Identify which cell holds the provided text, then report its [X, Y] central coordinate. 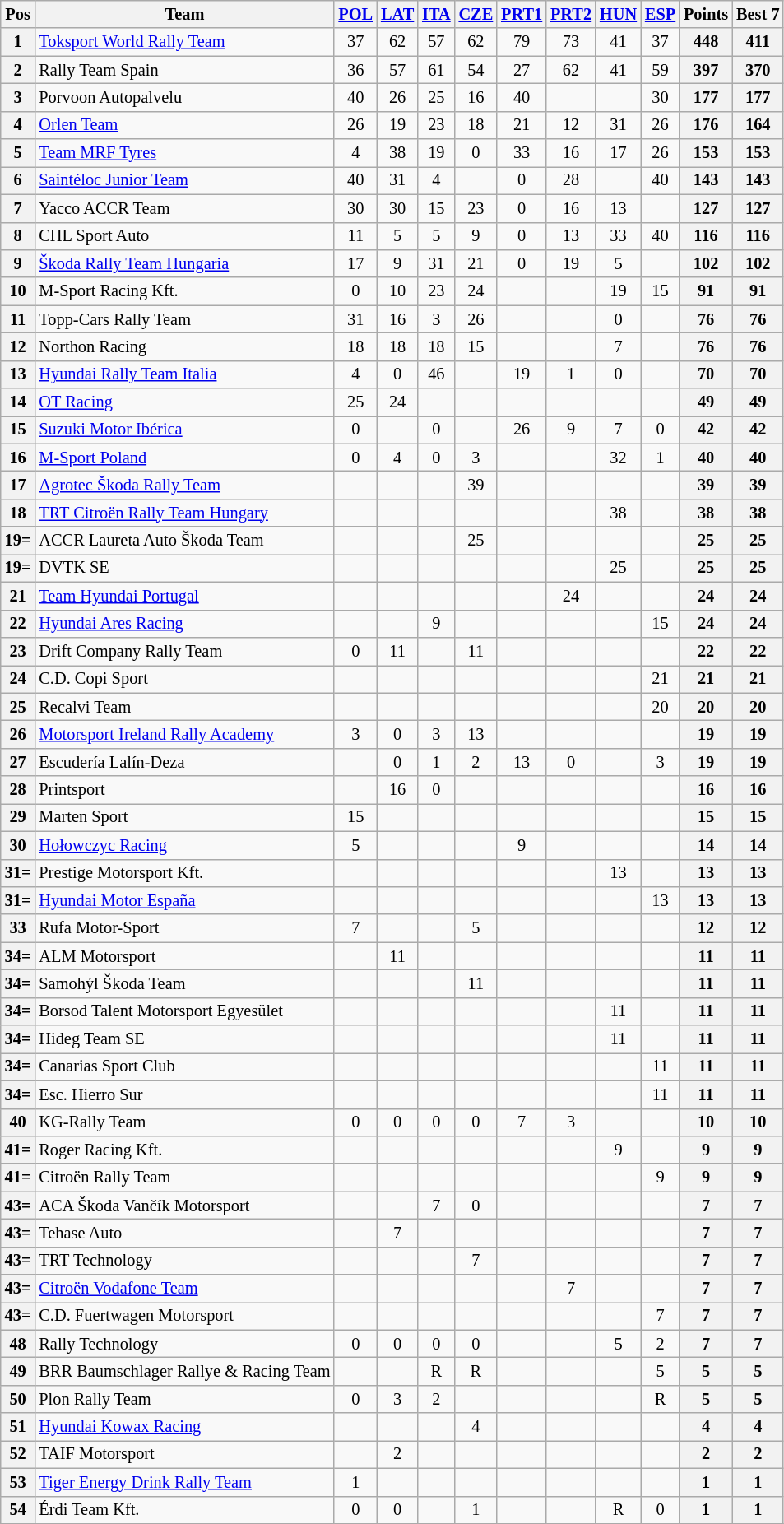
51 [18, 1427]
36 [355, 70]
73 [571, 42]
176 [706, 125]
Hołowczyc Racing [184, 845]
ACA Škoda Vančík Motorsport [184, 1206]
48 [18, 1344]
M-Sport Poland [184, 458]
OT Racing [184, 402]
PRT1 [522, 14]
8 [18, 236]
Team MRF Tyres [184, 153]
ESP [660, 14]
LAT [397, 14]
Canarias Sport Club [184, 1066]
ITA [436, 14]
Topp-Cars Rally Team [184, 319]
397 [706, 70]
ACCR Laureta Auto Škoda Team [184, 541]
Citroën Rally Team [184, 1178]
Hyundai Motor España [184, 900]
Citroën Vodafone Team [184, 1289]
Saintéloc Junior Team [184, 180]
Best 7 [758, 14]
KG-Rally Team [184, 1122]
C.D. Fuertwagen Motorsport [184, 1316]
M-Sport Racing Kft. [184, 291]
Suzuki Motor Ibérica [184, 430]
32 [619, 458]
TAIF Motorsport [184, 1454]
Orlen Team [184, 125]
Esc. Hierro Sur [184, 1094]
Tehase Auto [184, 1233]
370 [758, 70]
Prestige Motorsport Kft. [184, 873]
Agrotec Škoda Rally Team [184, 485]
Motorsport Ireland Rally Academy [184, 734]
411 [758, 42]
Printsport [184, 790]
29 [18, 817]
61 [436, 70]
Tiger Energy Drink Rally Team [184, 1482]
Samohýl Škoda Team [184, 983]
Hyundai Rally Team Italia [184, 374]
6 [18, 180]
Hyundai Kowax Racing [184, 1427]
Yacco ACCR Team [184, 208]
Pos [18, 14]
Northon Racing [184, 346]
Toksport World Rally Team [184, 42]
Plon Rally Team [184, 1399]
Recalvi Team [184, 707]
Érdi Team Kft. [184, 1510]
CZE [476, 14]
Drift Company Rally Team [184, 651]
BRR Baumschlager Rallye & Racing Team [184, 1372]
Team Hyundai Portugal [184, 596]
Rally Team Spain [184, 70]
50 [18, 1399]
HUN [619, 14]
Hyundai Ares Racing [184, 624]
59 [660, 70]
DVTK SE [184, 568]
C.D. Copi Sport [184, 679]
46 [436, 374]
Škoda Rally Team Hungaria [184, 263]
79 [522, 42]
Escudería Lalín-Deza [184, 762]
CHL Sport Auto [184, 236]
52 [18, 1454]
POL [355, 14]
Roger Racing Kft. [184, 1150]
Points [706, 14]
164 [758, 125]
Team [184, 14]
Borsod Talent Motorsport Egyesület [184, 1011]
Rufa Motor-Sport [184, 928]
Marten Sport [184, 817]
TRT Technology [184, 1261]
TRT Citroën Rally Team Hungary [184, 513]
Porvoon Autopalvelu [184, 97]
Hideg Team SE [184, 1039]
448 [706, 42]
PRT2 [571, 14]
53 [18, 1482]
ALM Motorsport [184, 956]
Rally Technology [184, 1344]
